Identify which cell holds the provided text, then report its (X, Y) central coordinate. 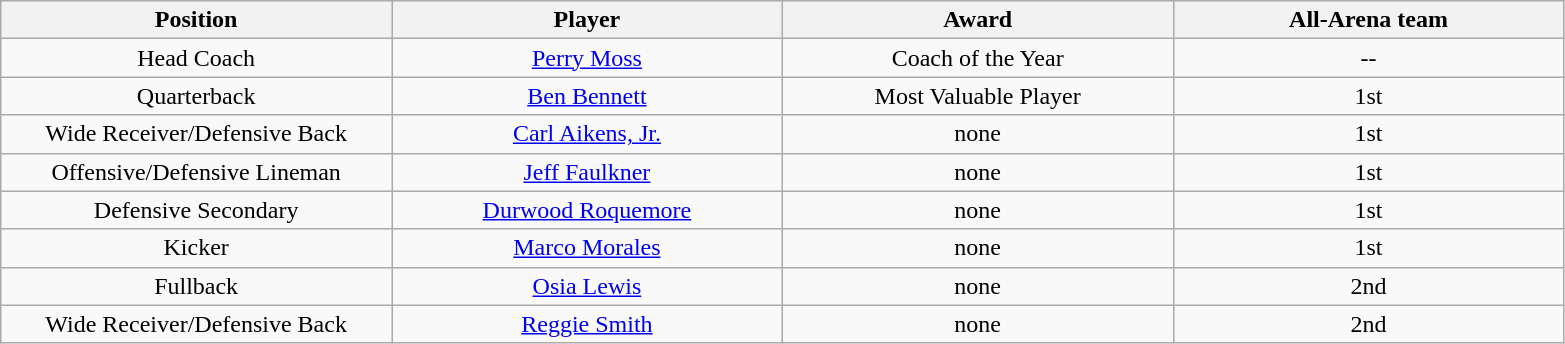
Carl Aikens, Jr. (588, 134)
All-Arena team (1368, 20)
Position (196, 20)
Most Valuable Player (978, 96)
Durwood Roquemore (588, 210)
Reggie Smith (588, 324)
Osia Lewis (588, 286)
Defensive Secondary (196, 210)
Kicker (196, 248)
Quarterback (196, 96)
-- (1368, 58)
Award (978, 20)
Offensive/Defensive Lineman (196, 172)
Marco Morales (588, 248)
Fullback (196, 286)
Head Coach (196, 58)
Perry Moss (588, 58)
Ben Bennett (588, 96)
Player (588, 20)
Jeff Faulkner (588, 172)
Coach of the Year (978, 58)
